Identify which cell holds the provided text, then report its (X, Y) central coordinate. 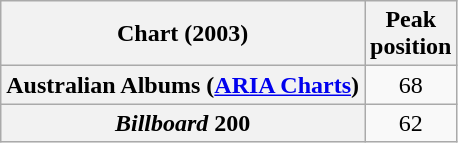
68 (411, 85)
Billboard 200 (183, 123)
Australian Albums (ARIA Charts) (183, 85)
Peakposition (411, 34)
Chart (2003) (183, 34)
62 (411, 123)
